Determine the [x, y] coordinate at the center of the cell enclosing the given text.  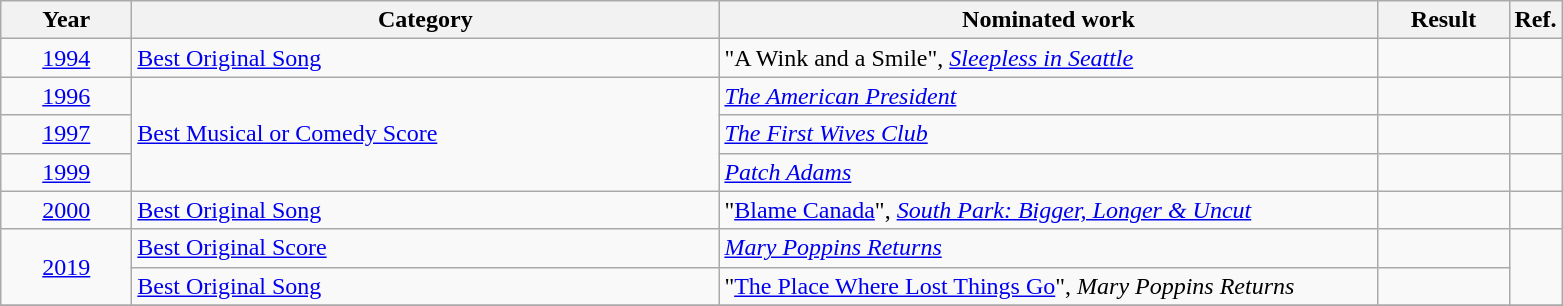
Patch Adams [1048, 172]
Mary Poppins Returns [1048, 248]
"A Wink and a Smile", Sleepless in Seattle [1048, 58]
1997 [66, 134]
Result [1444, 20]
"The Place Where Lost Things Go", Mary Poppins Returns [1048, 286]
1999 [66, 172]
Category [426, 20]
1996 [66, 96]
Best Original Score [426, 248]
Nominated work [1048, 20]
The First Wives Club [1048, 134]
Best Musical or Comedy Score [426, 134]
"Blame Canada", South Park: Bigger, Longer & Uncut [1048, 210]
Year [66, 20]
2019 [66, 267]
1994 [66, 58]
The American President [1048, 96]
2000 [66, 210]
Ref. [1536, 20]
